Extract the (x, y) coordinate from the center of the cell holding the provided text.  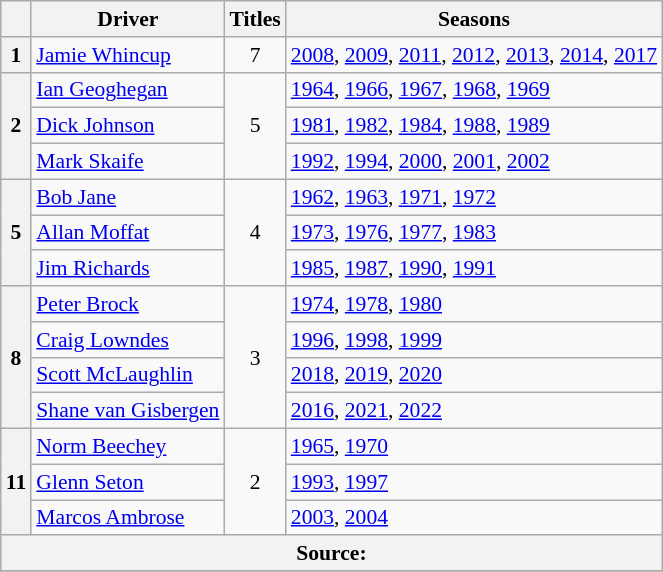
11 (16, 482)
1992, 1994, 2000, 2001, 2002 (474, 162)
Ian Geoghegan (128, 90)
Glenn Seton (128, 482)
Bob Jane (128, 197)
1964, 1966, 1967, 1968, 1969 (474, 90)
Driver (128, 19)
1 (16, 55)
Dick Johnson (128, 126)
Allan Moffat (128, 233)
1962, 1963, 1971, 1972 (474, 197)
2003, 2004 (474, 518)
Craig Lowndes (128, 340)
1974, 1978, 1980 (474, 304)
2018, 2019, 2020 (474, 375)
2008, 2009, 2011, 2012, 2013, 2014, 2017 (474, 55)
8 (16, 357)
Source: (332, 554)
Norm Beechey (128, 447)
1981, 1982, 1984, 1988, 1989 (474, 126)
Scott McLaughlin (128, 375)
Seasons (474, 19)
Shane van Gisbergen (128, 411)
4 (254, 232)
Mark Skaife (128, 162)
Peter Brock (128, 304)
1996, 1998, 1999 (474, 340)
1973, 1976, 1977, 1983 (474, 233)
Jim Richards (128, 269)
Marcos Ambrose (128, 518)
1965, 1970 (474, 447)
Jamie Whincup (128, 55)
1993, 1997 (474, 482)
2016, 2021, 2022 (474, 411)
1985, 1987, 1990, 1991 (474, 269)
Titles (254, 19)
7 (254, 55)
3 (254, 357)
